Find where the given text appears and provide that cell's center as (x, y) coordinate. 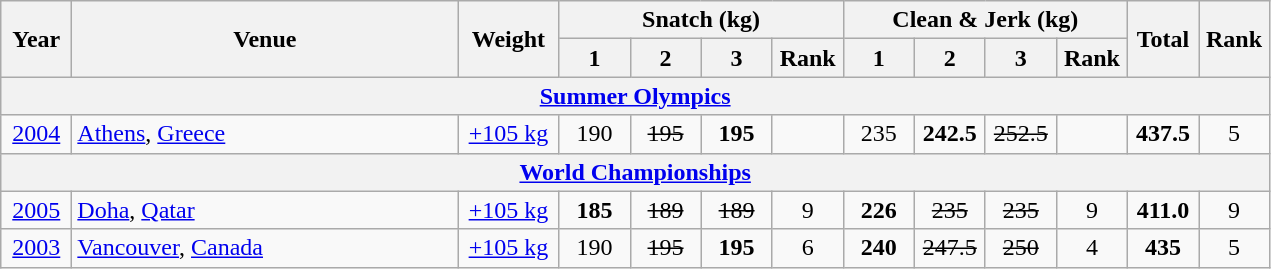
2003 (36, 248)
2004 (36, 134)
Total (1162, 39)
Athens, Greece (265, 134)
226 (878, 210)
411.0 (1162, 210)
6 (808, 248)
242.5 (950, 134)
247.5 (950, 248)
Snatch (kg) (701, 20)
Doha, Qatar (265, 210)
252.5 (1020, 134)
437.5 (1162, 134)
240 (878, 248)
435 (1162, 248)
Clean & Jerk (kg) (985, 20)
Weight (508, 39)
4 (1092, 248)
Year (36, 39)
2005 (36, 210)
Venue (265, 39)
World Championships (636, 172)
250 (1020, 248)
185 (594, 210)
Vancouver, Canada (265, 248)
Summer Olympics (636, 96)
